Return [X, Y] of the center of cell containing provided text 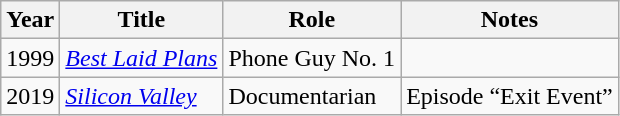
Year [30, 20]
Episode “Exit Event” [510, 96]
Notes [510, 20]
2019 [30, 96]
Role [312, 20]
Documentarian [312, 96]
1999 [30, 58]
Title [142, 20]
Phone Guy No. 1 [312, 58]
Best Laid Plans [142, 58]
Silicon Valley [142, 96]
